Capture the cell that displays the provided text and extract its (x, y) central coordinate. 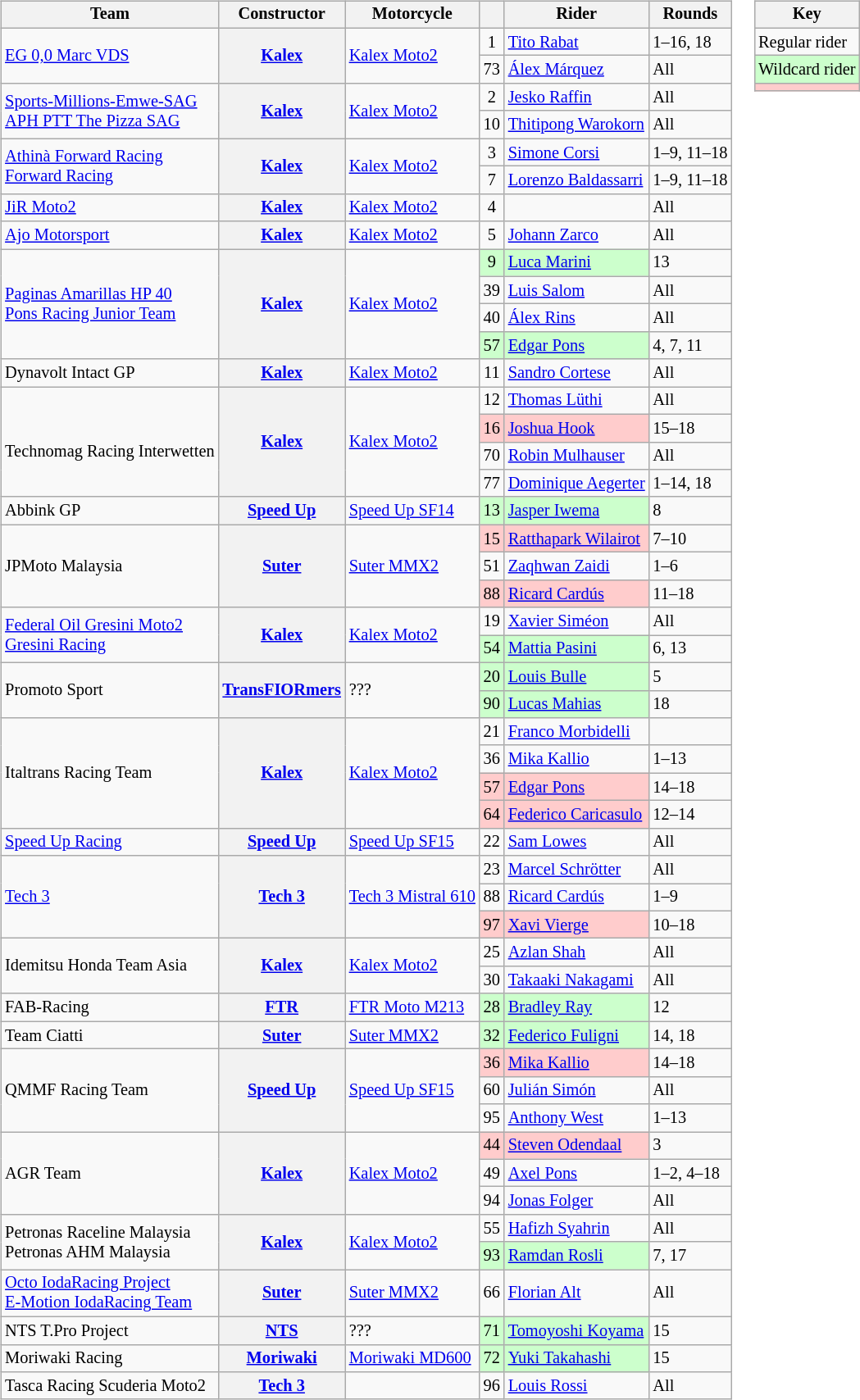
90 (492, 704)
1–14, 18 (690, 484)
Zaqhwan Zaidi (577, 566)
22 (492, 842)
93 (492, 1256)
44 (492, 1146)
Joshua Hook (577, 428)
Xavier Siméon (577, 621)
10–18 (690, 925)
Sam Lowes (577, 842)
1–16, 18 (690, 42)
1–2, 4–18 (690, 1173)
FTR Moto M213 (412, 1007)
Azlan Shah (577, 952)
7–10 (690, 539)
NTS (282, 1330)
Abbink GP (110, 511)
JiR Moto2 (110, 207)
JPMoto Malaysia (110, 566)
Marcel Schrötter (577, 870)
Paginas Amarillas HP 40 Pons Racing Junior Team (110, 305)
19 (492, 621)
Lorenzo Baldassarri (577, 180)
96 (492, 1386)
25 (492, 952)
Promoto Sport (110, 690)
15–18 (690, 428)
Julián Simón (577, 1090)
Xavi Vierge (577, 925)
QMMF Racing Team (110, 1090)
Moriwaki (282, 1358)
Mattia Pasini (577, 649)
Ratthapark Wilairot (577, 539)
Johann Zarco (577, 235)
Hafizh Syahrin (577, 1229)
Luis Salom (577, 290)
Speed Up Racing (110, 842)
Simone Corsi (577, 152)
Dynavolt Intact GP (110, 373)
30 (492, 980)
Axel Pons (577, 1173)
Anthony West (577, 1118)
Tomoyoshi Koyama (577, 1330)
Franco Morbidelli (577, 732)
Regular rider (807, 42)
1–6 (690, 566)
94 (492, 1201)
4, 7, 11 (690, 346)
Dominique Aegerter (577, 484)
Thitipong Warokorn (577, 125)
Federico Caricasulo (577, 815)
11–18 (690, 593)
Luca Marini (577, 263)
71 (492, 1330)
Constructor (282, 15)
NTS T.Pro Project (110, 1330)
51 (492, 566)
Jesko Raffin (577, 98)
Tasca Racing Scuderia Moto2 (110, 1386)
32 (492, 1035)
55 (492, 1229)
Technomag Racing Interwetten (110, 443)
Team (110, 15)
Takaaki Nakagami (577, 980)
7, 17 (690, 1256)
Louis Bulle (577, 676)
Team Ciatti (110, 1035)
7 (492, 180)
18 (690, 704)
72 (492, 1358)
16 (492, 428)
2 (492, 98)
Robin Mulhauser (577, 456)
TransFIORmers (282, 690)
77 (492, 484)
12–14 (690, 815)
54 (492, 649)
Jasper Iwema (577, 511)
Moriwaki MD600 (412, 1358)
Ajo Motorsport (110, 235)
1–9 (690, 898)
Athinà Forward Racing Forward Racing (110, 166)
39 (492, 290)
Steven Odendaal (577, 1146)
64 (492, 815)
Jonas Folger (577, 1201)
Italtrans Racing Team (110, 774)
Ramdan Rosli (577, 1256)
6, 13 (690, 649)
8 (690, 511)
Álex Rins (577, 318)
60 (492, 1090)
FTR (282, 1007)
11 (492, 373)
AGR Team (110, 1174)
Thomas Lüthi (577, 401)
9 (492, 263)
28 (492, 1007)
Sports-Millions-Emwe-SAG APH PTT The Pizza SAG (110, 111)
Lucas Mahias (577, 704)
73 (492, 70)
Idemitsu Honda Team Asia (110, 966)
10 (492, 125)
EG 0,0 Marc VDS (110, 56)
Octo IodaRacing Project E-Motion IodaRacing Team (110, 1293)
Bradley Ray (577, 1007)
Tech 3 Mistral 610 (412, 897)
20 (492, 676)
Motorcycle (412, 15)
Key (807, 15)
Wildcard rider (807, 70)
Petronas Raceline Malaysia Petronas AHM Malaysia (110, 1243)
Yuki Takahashi (577, 1358)
Florian Alt (577, 1293)
Sandro Cortese (577, 373)
95 (492, 1118)
1 (492, 42)
Louis Rossi (577, 1386)
70 (492, 456)
Speed Up SF14 (412, 511)
23 (492, 870)
Federal Oil Gresini Moto2 Gresini Racing (110, 634)
49 (492, 1173)
Rounds (690, 15)
Federico Fuligni (577, 1035)
4 (492, 207)
Álex Márquez (577, 70)
Rider (577, 15)
97 (492, 925)
66 (492, 1293)
Moriwaki Racing (110, 1358)
FAB-Racing (110, 1007)
21 (492, 732)
14, 18 (690, 1035)
Tito Rabat (577, 42)
40 (492, 318)
